Return the (X, Y) coordinate for the center point of the cell that contains the specified text.  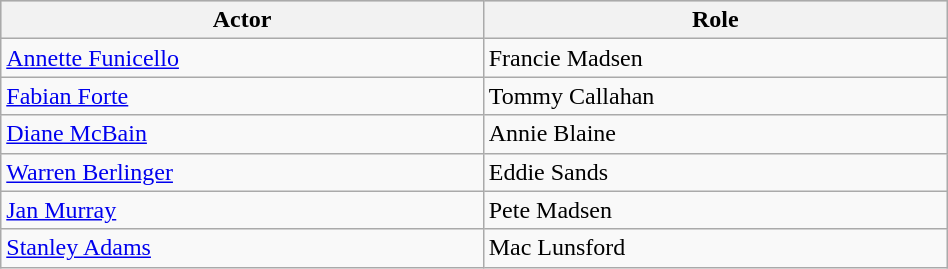
Warren Berlinger (242, 172)
Eddie Sands (715, 172)
Annie Blaine (715, 134)
Stanley Adams (242, 248)
Francie Madsen (715, 58)
Fabian Forte (242, 96)
Diane McBain (242, 134)
Pete Madsen (715, 210)
Mac Lunsford (715, 248)
Actor (242, 20)
Role (715, 20)
Jan Murray (242, 210)
Tommy Callahan (715, 96)
Annette Funicello (242, 58)
